From the cell containing the given text, extract its center point as [X, Y] coordinate. 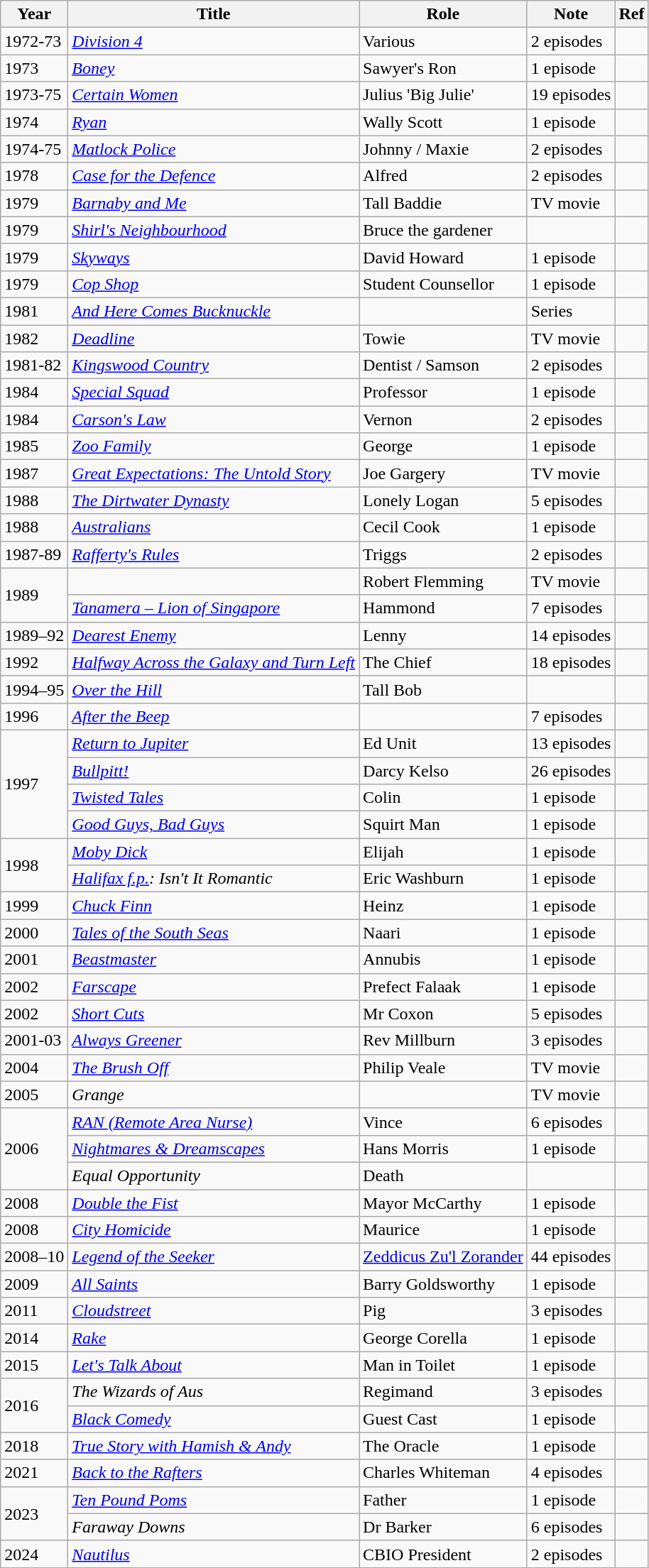
All Saints [214, 1284]
Vernon [443, 420]
Lonely Logan [443, 500]
Guest Cast [443, 1419]
City Homicide [214, 1230]
Boney [214, 68]
2006 [34, 1148]
2009 [34, 1284]
2011 [34, 1311]
Father [443, 1500]
Skyways [214, 257]
Tall Bob [443, 689]
Rafferty's Rules [214, 554]
Halifax f.p.: Isn't It Romantic [214, 879]
Double the Fist [214, 1203]
Good Guys, Bad Guys [214, 825]
Special Squad [214, 393]
Professor [443, 393]
1985 [34, 446]
Death [443, 1175]
1974-75 [34, 149]
1987 [34, 473]
Hammond [443, 608]
Nautilus [214, 1554]
Joe Gargery [443, 473]
The Wizards of Aus [214, 1392]
Australians [214, 527]
Short Cuts [214, 1014]
1981-82 [34, 366]
Chuck Finn [214, 906]
Return to Jupiter [214, 743]
2008–10 [34, 1257]
RAN (Remote Area Nurse) [214, 1122]
Man in Toilet [443, 1365]
Hans Morris [443, 1148]
Vince [443, 1122]
26 episodes [571, 770]
Colin [443, 798]
19 episodes [571, 95]
Black Comedy [214, 1419]
Zeddicus Zu'l Zorander [443, 1257]
Barnaby and Me [214, 203]
Eric Washburn [443, 879]
Tales of the South Seas [214, 933]
Ref [632, 14]
Dearest Enemy [214, 635]
Over the Hill [214, 689]
Naari [443, 933]
2000 [34, 933]
Bruce the gardener [443, 230]
Tall Baddie [443, 203]
Squirt Man [443, 825]
Sawyer's Ron [443, 68]
Title [214, 14]
After the Beep [214, 716]
Various [443, 41]
Rake [214, 1338]
1987-89 [34, 554]
And Here Comes Bucknuckle [214, 311]
2001-03 [34, 1041]
Maurice [443, 1230]
2016 [34, 1405]
Elijah [443, 852]
CBIO President [443, 1554]
Equal Opportunity [214, 1175]
Case for the Defence [214, 176]
Back to the Rafters [214, 1473]
Farscape [214, 987]
Annubis [443, 960]
1973-75 [34, 95]
1974 [34, 122]
1994–95 [34, 689]
David Howard [443, 257]
Always Greener [214, 1041]
4 episodes [571, 1473]
Legend of the Seeker [214, 1257]
Kingswood Country [214, 366]
Nightmares & Dreamscapes [214, 1148]
1972-73 [34, 41]
Ryan [214, 122]
1998 [34, 865]
Philip Veale [443, 1068]
1997 [34, 784]
1982 [34, 339]
Lenny [443, 635]
Cecil Cook [443, 527]
2015 [34, 1365]
Mr Coxon [443, 1014]
Year [34, 14]
2021 [34, 1473]
Dentist / Samson [443, 366]
Series [571, 311]
Alfred [443, 176]
Moby Dick [214, 852]
Division 4 [214, 41]
1989–92 [34, 635]
18 episodes [571, 662]
2004 [34, 1068]
Barry Goldsworthy [443, 1284]
Darcy Kelso [443, 770]
Towie [443, 339]
The Dirtwater Dynasty [214, 500]
The Oracle [443, 1446]
The Chief [443, 662]
Zoo Family [214, 446]
Dr Barker [443, 1527]
The Brush Off [214, 1068]
Student Counsellor [443, 284]
Rev Millburn [443, 1041]
2024 [34, 1554]
1978 [34, 176]
Pig [443, 1311]
1992 [34, 662]
13 episodes [571, 743]
George Corella [443, 1338]
Cop Shop [214, 284]
2023 [34, 1513]
Regimand [443, 1392]
Great Expectations: The Untold Story [214, 473]
1981 [34, 311]
Certain Women [214, 95]
Let's Talk About [214, 1365]
Matlock Police [214, 149]
Julius 'Big Julie' [443, 95]
1996 [34, 716]
George [443, 446]
2005 [34, 1095]
Heinz [443, 906]
2018 [34, 1446]
Ed Unit [443, 743]
Faraway Downs [214, 1527]
Wally Scott [443, 122]
Shirl's Neighbourhood [214, 230]
44 episodes [571, 1257]
Note [571, 14]
Charles Whiteman [443, 1473]
Twisted Tales [214, 798]
True Story with Hamish & Andy [214, 1446]
Prefect Falaak [443, 987]
Triggs [443, 554]
Cloudstreet [214, 1311]
Role [443, 14]
Bullpitt! [214, 770]
2001 [34, 960]
Carson's Law [214, 420]
Mayor McCarthy [443, 1203]
Beastmaster [214, 960]
1999 [34, 906]
Tanamera – Lion of Singapore [214, 608]
14 episodes [571, 635]
Deadline [214, 339]
Grange [214, 1095]
2014 [34, 1338]
Halfway Across the Galaxy and Turn Left [214, 662]
1989 [34, 595]
Robert Flemming [443, 581]
Johnny / Maxie [443, 149]
Ten Pound Poms [214, 1500]
1973 [34, 68]
